Find where the given text appears and provide that cell's center as [x, y] coordinate. 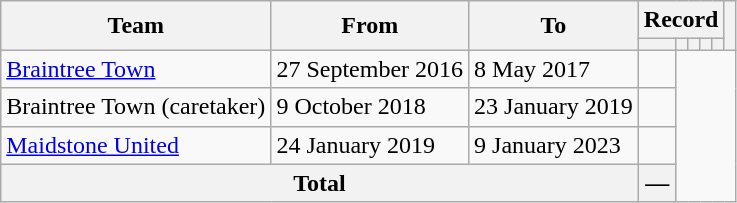
Record [681, 20]
Total [320, 183]
9 January 2023 [554, 145]
24 January 2019 [370, 145]
Team [136, 26]
23 January 2019 [554, 107]
8 May 2017 [554, 69]
— [657, 183]
From [370, 26]
Maidstone United [136, 145]
Braintree Town (caretaker) [136, 107]
Braintree Town [136, 69]
9 October 2018 [370, 107]
To [554, 26]
27 September 2016 [370, 69]
